From the cell containing the given text, extract its center point as [x, y] coordinate. 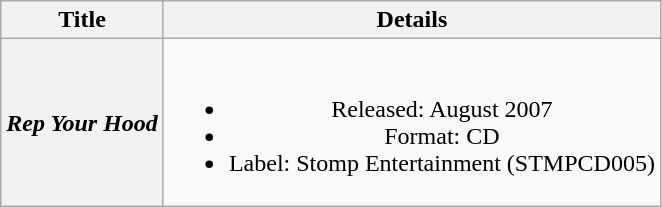
Title [82, 20]
Rep Your Hood [82, 122]
Details [412, 20]
Released: August 2007Format: CDLabel: Stomp Entertainment (STMPCD005) [412, 122]
